Output the (x, y) coordinate of the center of the cell containing the given text.  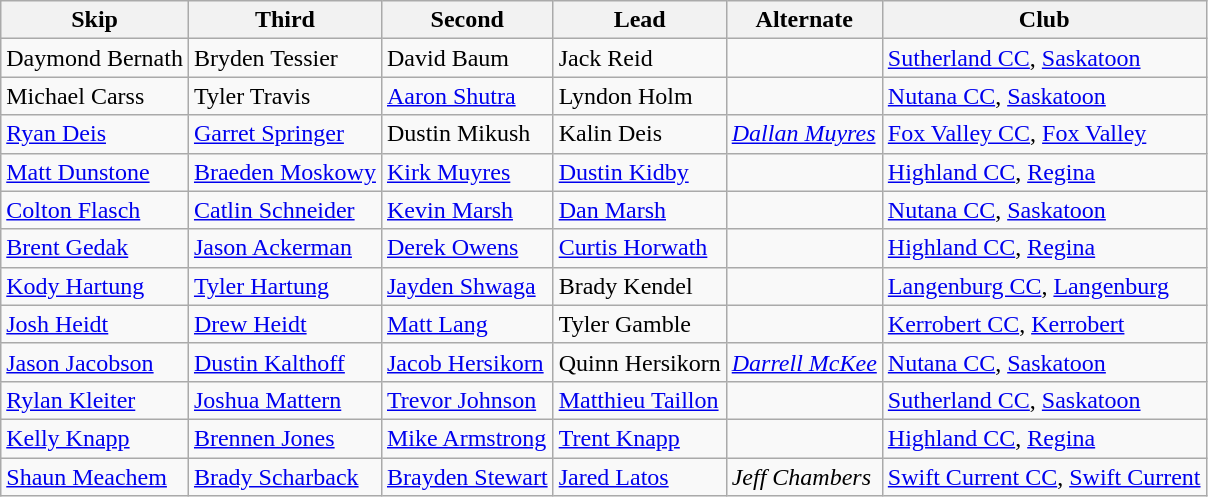
Colton Flasch (95, 210)
Skip (95, 20)
Aaron Shutra (467, 96)
Garret Springer (284, 134)
Kerrobert CC, Kerrobert (1044, 324)
Rylan Kleiter (95, 400)
Dustin Mikush (467, 134)
Josh Heidt (95, 324)
Dallan Muyres (804, 134)
Bryden Tessier (284, 58)
Mike Armstrong (467, 438)
Jack Reid (640, 58)
Kody Hartung (95, 286)
Michael Carss (95, 96)
Langenburg CC, Langenburg (1044, 286)
Lead (640, 20)
Swift Current CC, Swift Current (1044, 477)
Dan Marsh (640, 210)
Drew Heidt (284, 324)
David Baum (467, 58)
Darrell McKee (804, 362)
Brayden Stewart (467, 477)
Shaun Meachem (95, 477)
Matthieu Taillon (640, 400)
Tyler Gamble (640, 324)
Second (467, 20)
Brent Gedak (95, 248)
Braeden Moskowy (284, 172)
Jeff Chambers (804, 477)
Quinn Hersikorn (640, 362)
Brady Scharback (284, 477)
Curtis Horwath (640, 248)
Jason Ackerman (284, 248)
Dustin Kidby (640, 172)
Kirk Muyres (467, 172)
Tyler Travis (284, 96)
Club (1044, 20)
Jared Latos (640, 477)
Trent Knapp (640, 438)
Joshua Mattern (284, 400)
Third (284, 20)
Catlin Schneider (284, 210)
Derek Owens (467, 248)
Kalin Deis (640, 134)
Dustin Kalthoff (284, 362)
Jason Jacobson (95, 362)
Brennen Jones (284, 438)
Jacob Hersikorn (467, 362)
Tyler Hartung (284, 286)
Ryan Deis (95, 134)
Trevor Johnson (467, 400)
Alternate (804, 20)
Lyndon Holm (640, 96)
Brady Kendel (640, 286)
Kevin Marsh (467, 210)
Fox Valley CC, Fox Valley (1044, 134)
Matt Dunstone (95, 172)
Jayden Shwaga (467, 286)
Matt Lang (467, 324)
Daymond Bernath (95, 58)
Kelly Knapp (95, 438)
